Output the [X, Y] coordinate of the center of the cell containing the given text.  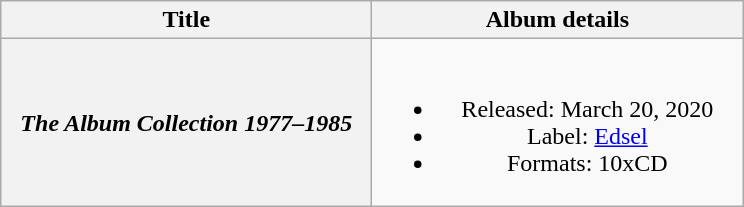
Album details [558, 20]
The Album Collection 1977–1985 [186, 122]
Title [186, 20]
Released: March 20, 2020Label: EdselFormats: 10xCD [558, 122]
